Provide the (x, y) coordinate of the cell's center where the given text is located.  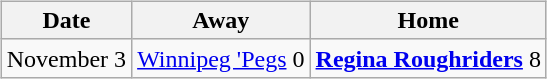
Date (66, 20)
Regina Roughriders 8 (428, 58)
Home (428, 20)
Winnipeg 'Pegs 0 (221, 58)
November 3 (66, 58)
Away (221, 20)
